Find where the given text appears and provide that cell's center as (x, y) coordinate. 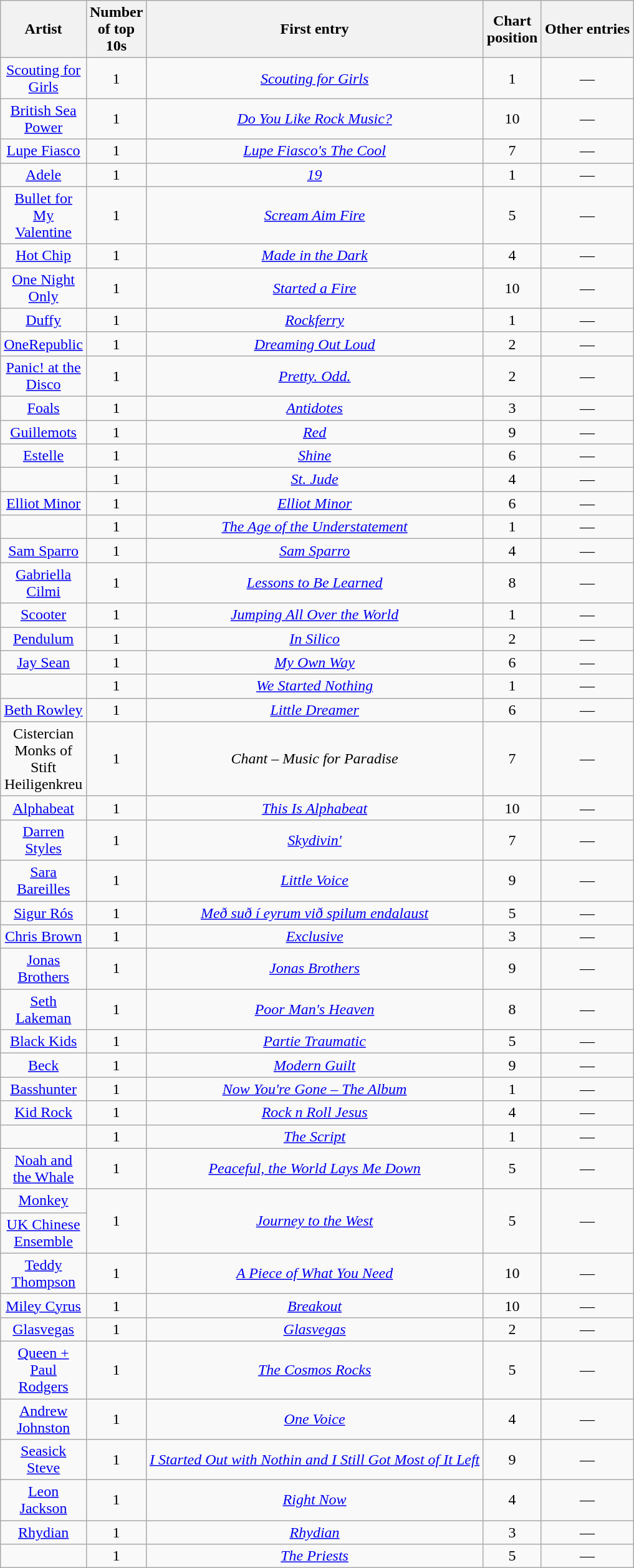
In Silico (314, 639)
One Voice (314, 1418)
Foals (44, 408)
This Is Alphabeat (314, 808)
Monkey (44, 1201)
A Piece of What You Need (314, 1274)
Pretty. Odd. (314, 375)
Partie Traumatic (314, 1042)
Basshunter (44, 1089)
Lupe Fiasco's The Cool (314, 151)
Kid Rock (44, 1113)
Exclusive (314, 937)
Seasick Steve (44, 1459)
Bullet for My Valentine (44, 215)
Other entries (587, 29)
My Own Way (314, 662)
Chris Brown (44, 937)
Adele (44, 175)
Rockferry (314, 320)
The Script (314, 1136)
Jumping All Over the World (314, 615)
Little Dreamer (314, 710)
Pendulum (44, 639)
Hot Chip (44, 256)
Alphabeat (44, 808)
Seth Lakeman (44, 1009)
Darren Styles (44, 840)
Gabriella Cilmi (44, 583)
Cistercian Monks of Stift Heiligenkreu (44, 758)
The Age of the Understatement (314, 527)
Poor Man's Heaven (314, 1009)
We Started Nothing (314, 686)
Artist (44, 29)
Duffy (44, 320)
Antidotes (314, 408)
Með suð í eyrum við spilum endalaust (314, 912)
Estelle (44, 456)
Beth Rowley (44, 710)
Red (314, 432)
Lessons to Be Learned (314, 583)
Scooter (44, 615)
Little Voice (314, 881)
Peaceful, the World Lays Me Down (314, 1169)
Modern Guilt (314, 1065)
Dreaming Out Loud (314, 344)
Leon Jackson (44, 1501)
Breakout (314, 1305)
Skydivin' (314, 840)
Beck (44, 1065)
19 (314, 175)
Journey to the West (314, 1221)
Scream Aim Fire (314, 215)
The Cosmos Rocks (314, 1370)
Now You're Gone – The Album (314, 1089)
Black Kids (44, 1042)
Sara Bareilles (44, 881)
Andrew Johnston (44, 1418)
UK Chinese Ensemble (44, 1232)
Chant – Music for Paradise (314, 758)
Noah and the Whale (44, 1169)
Do You Like Rock Music? (314, 119)
Queen + Paul Rodgers (44, 1370)
Made in the Dark (314, 256)
Panic! at the Disco (44, 375)
Rock n Roll Jesus (314, 1113)
One Night Only (44, 288)
Started a Fire (314, 288)
Jay Sean (44, 662)
First entry (314, 29)
OneRepublic (44, 344)
Teddy Thompson (44, 1274)
I Started Out with Nothin and I Still Got Most of It Left (314, 1459)
Number of top 10s (116, 29)
British Sea Power (44, 119)
Chart position (512, 29)
Guillemots (44, 432)
Miley Cyrus (44, 1305)
Right Now (314, 1501)
The Priests (314, 1556)
Sigur Rós (44, 912)
Lupe Fiasco (44, 151)
St. Jude (314, 480)
Shine (314, 456)
